Output the [X, Y] coordinate of the center of the cell containing the given text.  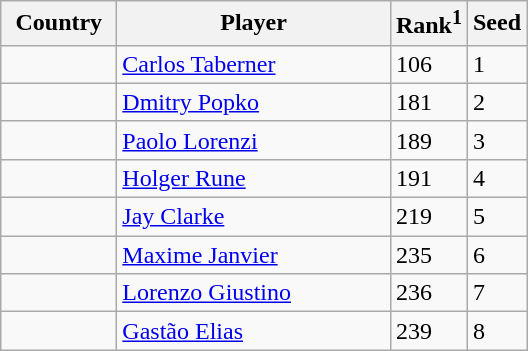
2 [496, 102]
8 [496, 331]
3 [496, 140]
Seed [496, 24]
Player [254, 24]
236 [428, 293]
Country [59, 24]
235 [428, 255]
106 [428, 64]
Lorenzo Giustino [254, 293]
4 [496, 178]
Rank1 [428, 24]
191 [428, 178]
1 [496, 64]
Maxime Janvier [254, 255]
Gastão Elias [254, 331]
189 [428, 140]
181 [428, 102]
Holger Rune [254, 178]
239 [428, 331]
Carlos Taberner [254, 64]
Paolo Lorenzi [254, 140]
Jay Clarke [254, 217]
Dmitry Popko [254, 102]
6 [496, 255]
219 [428, 217]
7 [496, 293]
5 [496, 217]
